Capture the cell that displays the provided text and extract its [x, y] central coordinate. 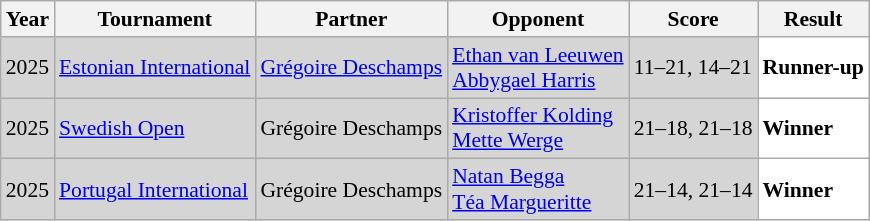
11–21, 14–21 [694, 68]
21–14, 21–14 [694, 190]
Opponent [538, 19]
Partner [351, 19]
Runner-up [814, 68]
Score [694, 19]
Result [814, 19]
Tournament [154, 19]
Ethan van Leeuwen Abbygael Harris [538, 68]
21–18, 21–18 [694, 128]
Portugal International [154, 190]
Swedish Open [154, 128]
Estonian International [154, 68]
Natan Begga Téa Margueritte [538, 190]
Kristoffer Kolding Mette Werge [538, 128]
Year [28, 19]
